Output the (x, y) coordinate of the center of the cell containing the given text.  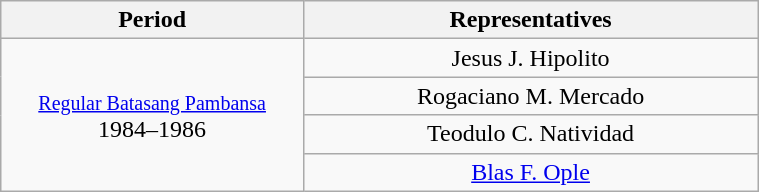
Regular Batasang Pambansa1984–1986 (152, 115)
Representatives (530, 20)
Blas F. Ople (530, 172)
Period (152, 20)
Teodulo C. Natividad (530, 134)
Jesus J. Hipolito (530, 58)
Rogaciano M. Mercado (530, 96)
